From the cell containing the given text, extract its center point as [x, y] coordinate. 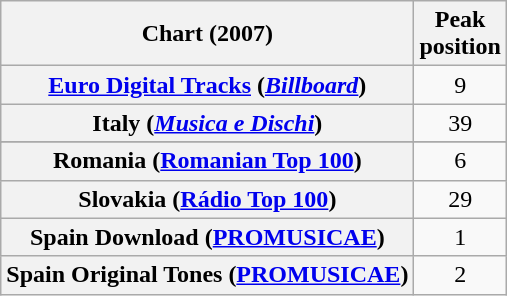
Spain Download (PROMUSICAE) [208, 237]
Slovakia (Rádio Top 100) [208, 199]
Euro Digital Tracks (Billboard) [208, 85]
1 [460, 237]
Peakposition [460, 34]
2 [460, 275]
39 [460, 123]
Chart (2007) [208, 34]
Italy (Musica e Dischi) [208, 123]
Spain Original Tones (PROMUSICAE) [208, 275]
6 [460, 161]
Romania (Romanian Top 100) [208, 161]
29 [460, 199]
9 [460, 85]
